Determine the [X, Y] coordinate at the center of the cell enclosing the given text.  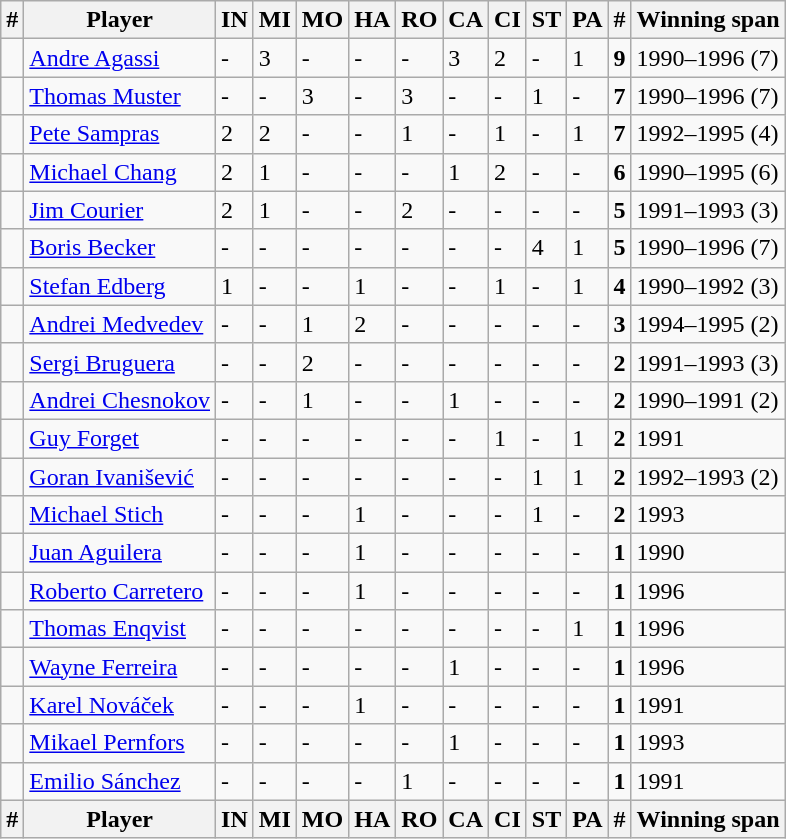
Pete Sampras [120, 134]
Stefan Edberg [120, 286]
Guy Forget [120, 438]
Emilio Sánchez [120, 781]
Andrei Medvedev [120, 324]
Mikael Pernfors [120, 743]
9 [620, 58]
Juan Aguilera [120, 553]
1992–1993 (2) [708, 477]
Boris Becker [120, 248]
1990–1991 (2) [708, 400]
1990 [708, 553]
Sergi Bruguera [120, 362]
Michael Chang [120, 172]
Goran Ivanišević [120, 477]
Andre Agassi [120, 58]
Roberto Carretero [120, 591]
Thomas Muster [120, 96]
Jim Courier [120, 210]
6 [620, 172]
Wayne Ferreira [120, 667]
1994–1995 (2) [708, 324]
Michael Stich [120, 515]
1990–1995 (6) [708, 172]
Andrei Chesnokov [120, 400]
Karel Nováček [120, 705]
Thomas Enqvist [120, 629]
1990–1992 (3) [708, 286]
1992–1995 (4) [708, 134]
